Detect which cell encompasses the target text, then output its (X, Y) center coordinate. 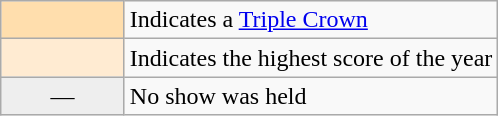
— (63, 96)
No show was held (311, 96)
Indicates the highest score of the year (311, 58)
Indicates a Triple Crown (311, 20)
